Scan for the cell matching the given text and deliver its [X, Y] coordinate at center. 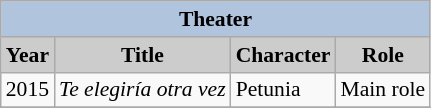
Te elegiría otra vez [142, 90]
2015 [28, 90]
Role [384, 55]
Year [28, 55]
Title [142, 55]
Main role [384, 90]
Petunia [284, 90]
Theater [216, 19]
Character [284, 55]
